Return the [X, Y] coordinate for the center point of the cell that contains the specified text.  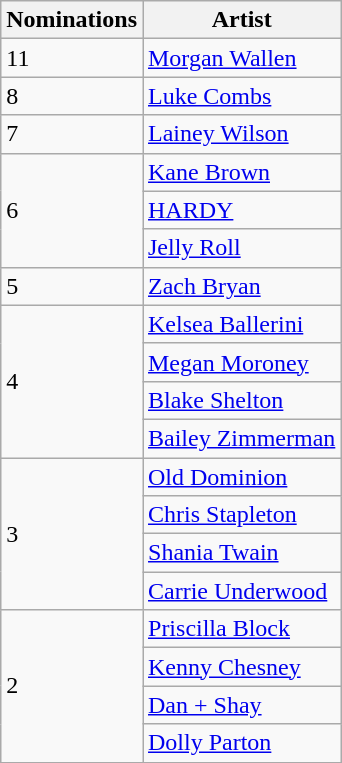
Kenny Chesney [241, 667]
Carrie Underwood [241, 591]
Priscilla Block [241, 629]
Megan Moroney [241, 362]
Luke Combs [241, 96]
8 [72, 96]
3 [72, 534]
Jelly Roll [241, 248]
Kane Brown [241, 172]
7 [72, 134]
Dolly Parton [241, 743]
Kelsea Ballerini [241, 324]
Morgan Wallen [241, 58]
Shania Twain [241, 553]
Blake Shelton [241, 400]
2 [72, 686]
Zach Bryan [241, 286]
Lainey Wilson [241, 134]
Bailey Zimmerman [241, 438]
Nominations [72, 20]
Chris Stapleton [241, 515]
6 [72, 210]
HARDY [241, 210]
11 [72, 58]
Old Dominion [241, 477]
Dan + Shay [241, 705]
5 [72, 286]
4 [72, 381]
Artist [241, 20]
